Find where the given text appears and provide that cell's center as (X, Y) coordinate. 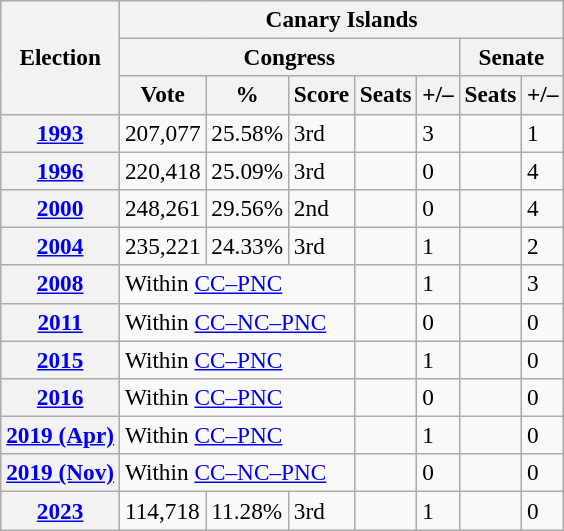
2015 (60, 359)
2000 (60, 208)
2011 (60, 322)
25.58% (248, 133)
2023 (60, 510)
% (248, 95)
Senate (512, 57)
25.09% (248, 170)
2004 (60, 246)
248,261 (162, 208)
Election (60, 56)
2 (543, 246)
24.33% (248, 246)
235,221 (162, 246)
2016 (60, 397)
2019 (Nov) (60, 473)
Congress (289, 57)
114,718 (162, 510)
1993 (60, 133)
207,077 (162, 133)
29.56% (248, 208)
11.28% (248, 510)
1996 (60, 170)
Vote (162, 95)
2019 (Apr) (60, 435)
Score (321, 95)
220,418 (162, 170)
2008 (60, 284)
Canary Islands (341, 19)
2nd (321, 208)
